Identify which cell holds the provided text, then report its [X, Y] central coordinate. 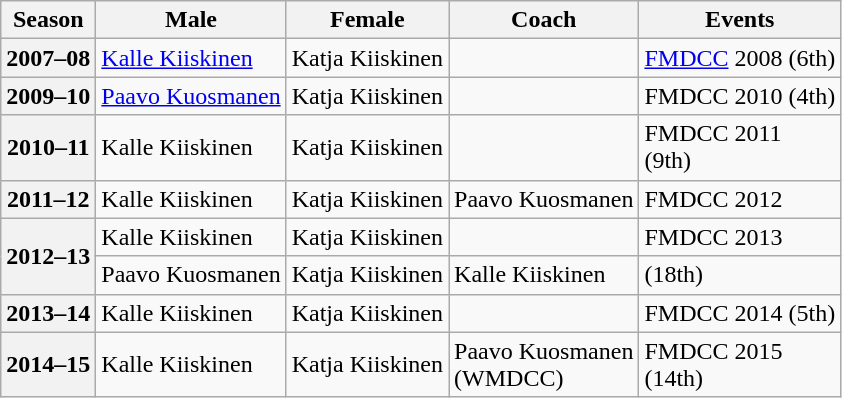
Season [48, 20]
Male [191, 20]
Events [740, 20]
Paavo Kuosmanen(WMDCC) [544, 364]
FMDCC 2010 (4th) [740, 96]
FMDCC 2008 (6th) [740, 58]
FMDCC 2011 (9th) [740, 148]
2011–12 [48, 199]
FMDCC 2012 [740, 199]
(18th) [740, 275]
2014–15 [48, 364]
2012–13 [48, 256]
FMDCC 2015 (14th) [740, 364]
2010–11 [48, 148]
2013–14 [48, 313]
2007–08 [48, 58]
2009–10 [48, 96]
Coach [544, 20]
FMDCC 2013 [740, 237]
Female [367, 20]
FMDCC 2014 (5th) [740, 313]
